Find where the given text appears and provide that cell's center as (x, y) coordinate. 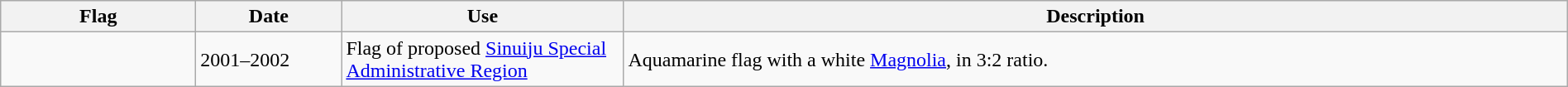
2001–2002 (269, 60)
Flag of proposed Sinuiju Special Administrative Region (483, 60)
Date (269, 17)
Description (1095, 17)
Use (483, 17)
Flag (98, 17)
Aquamarine flag with a white Magnolia, in 3:2 ratio. (1095, 60)
